For the text-containing cell, return its midpoint in [x, y] coordinate format. 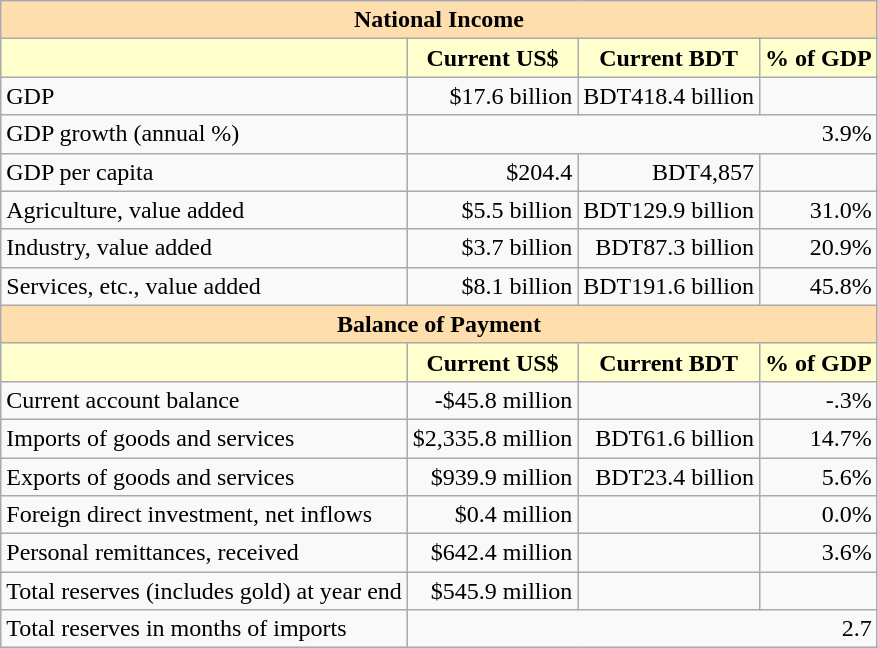
14.7% [818, 438]
$3.7 billion [492, 248]
Total reserves in months of imports [204, 629]
National Income [439, 20]
Current account balance [204, 400]
2.7 [642, 629]
$204.4 [492, 172]
$8.1 billion [492, 286]
Imports of goods and services [204, 438]
GDP per capita [204, 172]
Services, etc., value added [204, 286]
BDT87.3 billion [669, 248]
$5.5 billion [492, 210]
Agriculture, value added [204, 210]
$0.4 million [492, 515]
5.6% [818, 477]
$17.6 billion [492, 96]
3.6% [818, 553]
20.9% [818, 248]
Personal remittances, received [204, 553]
45.8% [818, 286]
31.0% [818, 210]
Exports of goods and services [204, 477]
Foreign direct investment, net inflows [204, 515]
-.3% [818, 400]
BDT4,857 [669, 172]
$939.9 million [492, 477]
BDT191.6 billion [669, 286]
BDT129.9 billion [669, 210]
Balance of Payment [439, 324]
Industry, value added [204, 248]
GDP [204, 96]
BDT23.4 billion [669, 477]
BDT61.6 billion [669, 438]
-$45.8 million [492, 400]
$642.4 million [492, 553]
0.0% [818, 515]
3.9% [642, 134]
$545.9 million [492, 591]
Total reserves (includes gold) at year end [204, 591]
GDP growth (annual %) [204, 134]
$2,335.8 million [492, 438]
BDT418.4 billion [669, 96]
